Extract the (X, Y) coordinate from the center of the cell holding the provided text.  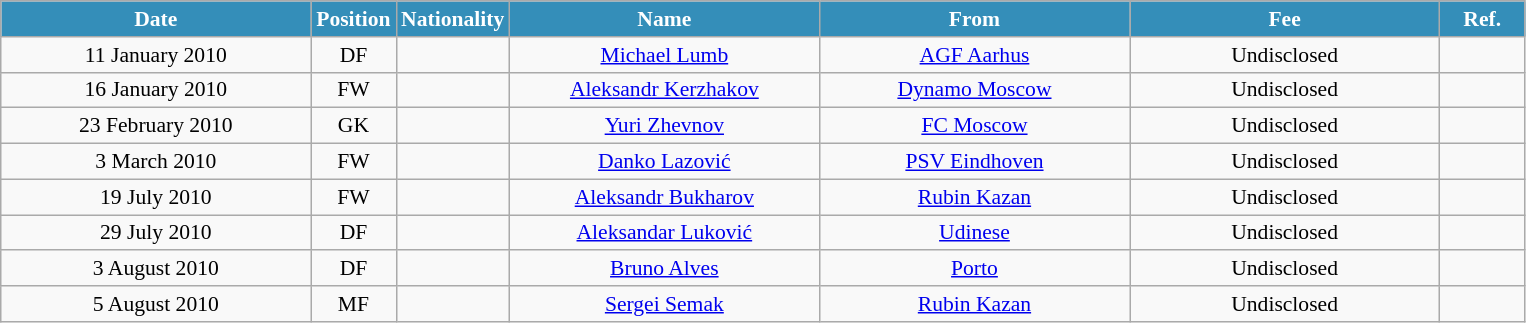
MF (354, 304)
Nationality (452, 19)
Ref. (1482, 19)
Bruno Alves (664, 269)
Name (664, 19)
Aleksandr Bukharov (664, 197)
Michael Lumb (664, 55)
AGF Aarhus (974, 55)
Aleksandr Kerzhakov (664, 90)
29 July 2010 (156, 233)
Udinese (974, 233)
16 January 2010 (156, 90)
FC Moscow (974, 126)
Date (156, 19)
Dynamo Moscow (974, 90)
11 January 2010 (156, 55)
3 March 2010 (156, 162)
5 August 2010 (156, 304)
Porto (974, 269)
19 July 2010 (156, 197)
From (974, 19)
Danko Lazović (664, 162)
Sergei Semak (664, 304)
GK (354, 126)
23 February 2010 (156, 126)
3 August 2010 (156, 269)
Yuri Zhevnov (664, 126)
Aleksandar Luković (664, 233)
Fee (1285, 19)
Position (354, 19)
PSV Eindhoven (974, 162)
